Return the (x, y) coordinate for the center point of the cell that contains the specified text.  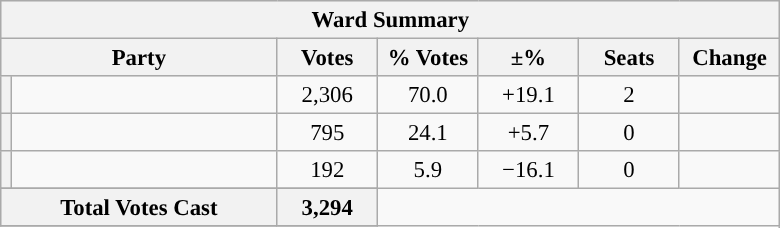
2,306 (328, 95)
192 (328, 170)
−16.1 (528, 170)
±% (528, 58)
Votes (328, 58)
Party (139, 58)
+5.7 (528, 133)
5.9 (428, 170)
24.1 (428, 133)
Ward Summary (390, 20)
70.0 (428, 95)
2 (630, 95)
795 (328, 133)
3,294 (328, 208)
Total Votes Cast (139, 208)
Change (730, 58)
Seats (630, 58)
+19.1 (528, 95)
% Votes (428, 58)
